Return the (X, Y) coordinate for the center point of the cell that contains the specified text.  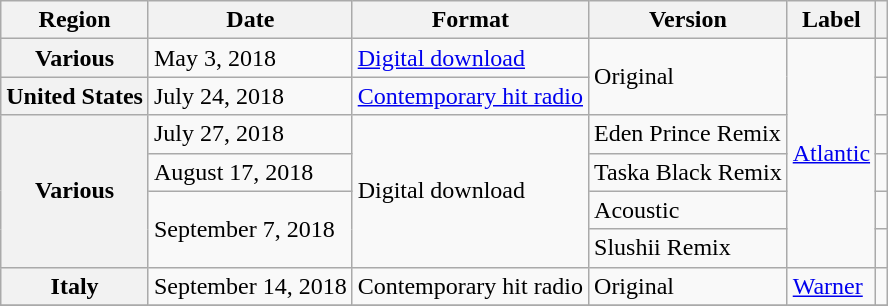
Warner (831, 286)
Slushii Remix (688, 248)
Taska Black Remix (688, 172)
May 3, 2018 (250, 58)
Italy (75, 286)
September 7, 2018 (250, 229)
United States (75, 96)
Label (831, 20)
August 17, 2018 (250, 172)
July 27, 2018 (250, 134)
Region (75, 20)
Atlantic (831, 153)
Format (470, 20)
Date (250, 20)
September 14, 2018 (250, 286)
Acoustic (688, 210)
Version (688, 20)
Eden Prince Remix (688, 134)
July 24, 2018 (250, 96)
